Return the [x, y] coordinate for the center point of the cell that contains the specified text.  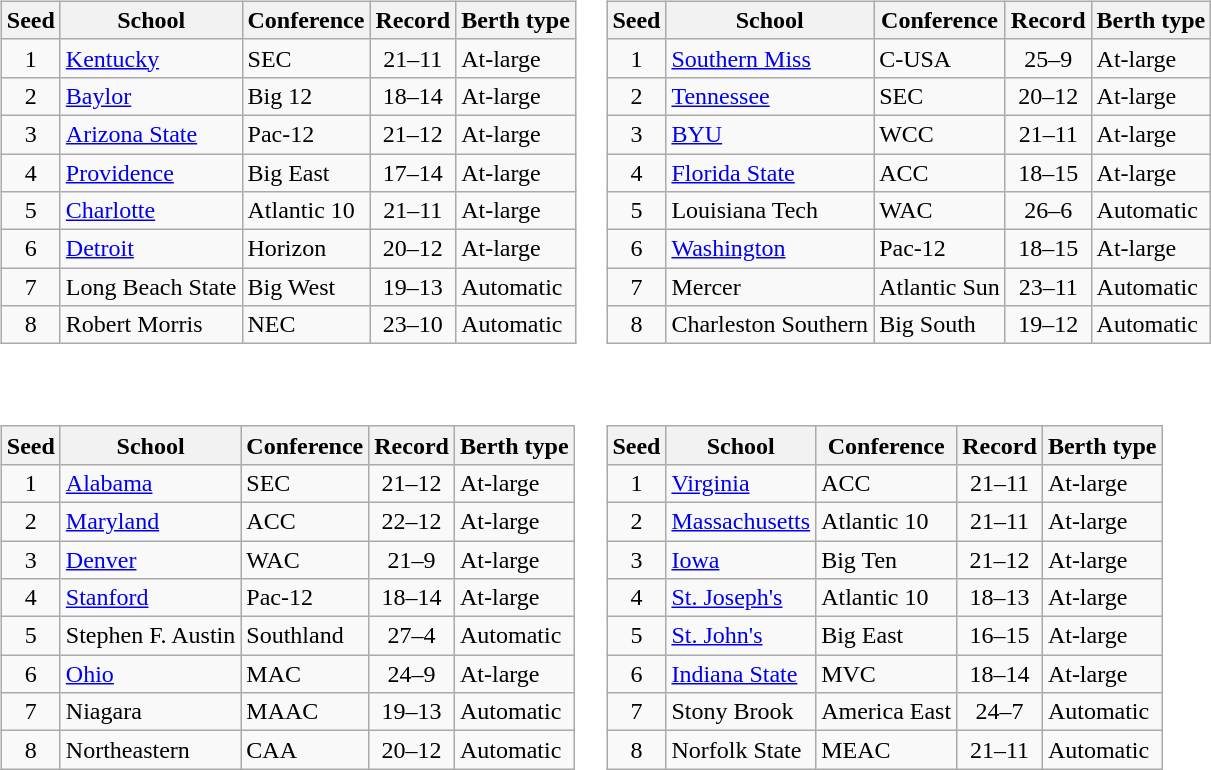
18–13 [1000, 598]
Tennessee [770, 96]
24–7 [1000, 712]
Massachusetts [741, 521]
NEC [306, 325]
Baylor [151, 96]
America East [886, 712]
Stephen F. Austin [150, 636]
Maryland [150, 521]
Iowa [741, 559]
WCC [940, 134]
Niagara [150, 712]
17–14 [413, 173]
Arizona State [151, 134]
St. Joseph's [741, 598]
Virginia [741, 483]
St. John's [741, 636]
MEAC [886, 750]
Southland [305, 636]
Big West [306, 287]
Big Ten [886, 559]
Alabama [150, 483]
Big 12 [306, 96]
Louisiana Tech [770, 211]
24–9 [412, 674]
Horizon [306, 249]
23–10 [413, 325]
BYU [770, 134]
Atlantic Sun [940, 287]
Detroit [151, 249]
Big South [940, 325]
MVC [886, 674]
Washington [770, 249]
19–12 [1048, 325]
Long Beach State [151, 287]
Stanford [150, 598]
Charleston Southern [770, 325]
16–15 [1000, 636]
25–9 [1048, 58]
C-USA [940, 58]
27–4 [412, 636]
21–9 [412, 559]
Indiana State [741, 674]
MAC [305, 674]
Providence [151, 173]
CAA [305, 750]
Norfolk State [741, 750]
Kentucky [151, 58]
Ohio [150, 674]
MAAC [305, 712]
23–11 [1048, 287]
Stony Brook [741, 712]
Mercer [770, 287]
26–6 [1048, 211]
22–12 [412, 521]
Florida State [770, 173]
Southern Miss [770, 58]
Charlotte [151, 211]
Northeastern [150, 750]
Robert Morris [151, 325]
Denver [150, 559]
